Return the [X, Y] coordinate for the center point of the cell that contains the specified text.  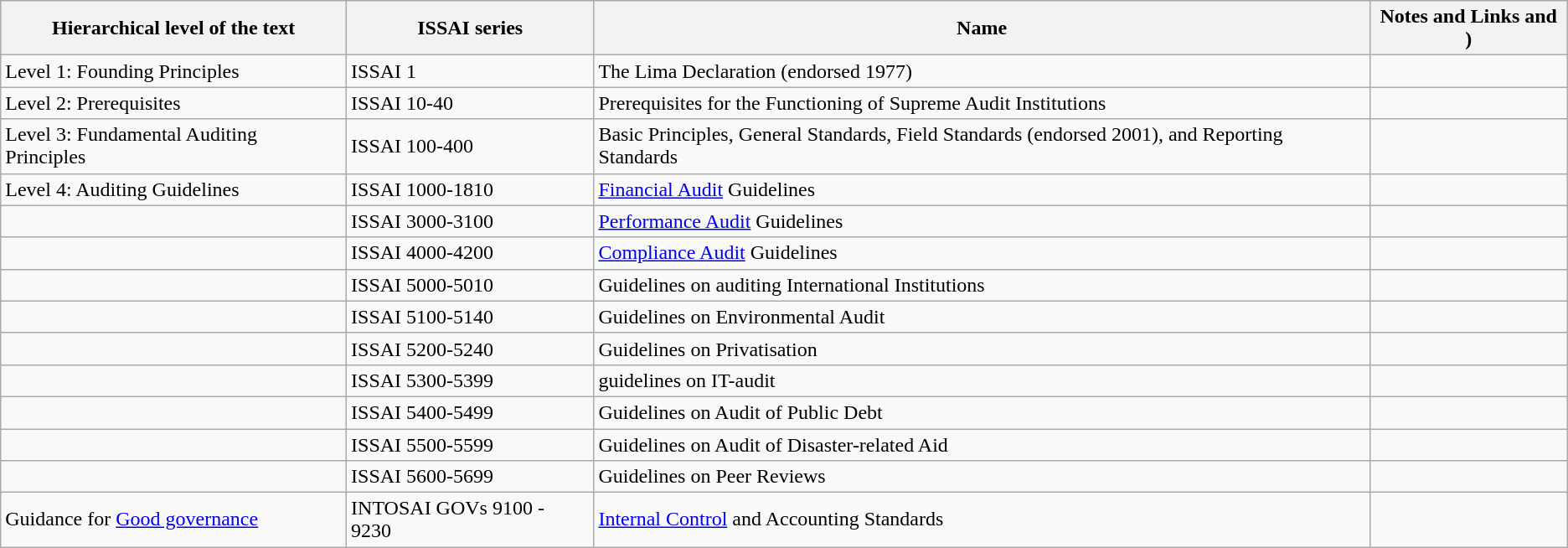
The Lima Declaration (endorsed 1977) [982, 71]
Level 4: Auditing Guidelines [174, 189]
ISSAI 10-40 [471, 103]
ISSAI 100-400 [471, 146]
Guidelines on auditing International Institutions [982, 285]
ISSAI 1 [471, 71]
ISSAI 5400-5499 [471, 412]
Financial Audit Guidelines [982, 189]
ISSAI series [471, 28]
Guidelines on Audit of Disaster-related Aid [982, 445]
ISSAI 5300-5399 [471, 380]
ISSAI 3000-3100 [471, 221]
Notes and Links and ) [1468, 28]
Guidelines on Audit of Public Debt [982, 412]
Guidance for Good governance [174, 520]
Performance Audit Guidelines [982, 221]
guidelines on IT-audit [982, 380]
Internal Control and Accounting Standards [982, 520]
ISSAI 4000-4200 [471, 253]
Level 1: Founding Principles [174, 71]
Basic Principles, General Standards, Field Standards (endorsed 2001), and Reporting Standards [982, 146]
Prerequisites for the Functioning of Supreme Audit Institutions [982, 103]
INTOSAI GOVs 9100 - 9230 [471, 520]
ISSAI 5100-5140 [471, 317]
ISSAI 1000-1810 [471, 189]
Level 2: Prerequisites [174, 103]
ISSAI 5200-5240 [471, 349]
Guidelines on Peer Reviews [982, 477]
Guidelines on Privatisation [982, 349]
ISSAI 5000-5010 [471, 285]
Level 3: Fundamental Auditing Principles [174, 146]
Guidelines on Environmental Audit [982, 317]
Hierarchical level of the text [174, 28]
ISSAI 5500-5599 [471, 445]
Compliance Audit Guidelines [982, 253]
ISSAI 5600-5699 [471, 477]
Name [982, 28]
